Search for the cell housing the specified text and yield its [x, y] center coordinate. 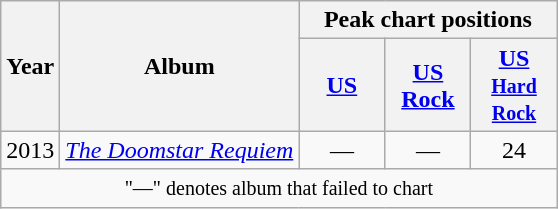
USHard Rock [514, 85]
US [342, 85]
2013 [30, 150]
Album [180, 66]
Peak chart positions [428, 20]
24 [514, 150]
The Doomstar Requiem [180, 150]
USRock [428, 85]
"—" denotes album that failed to chart [279, 188]
Year [30, 66]
